Determine the [x, y] coordinate at the center of the cell enclosing the given text.  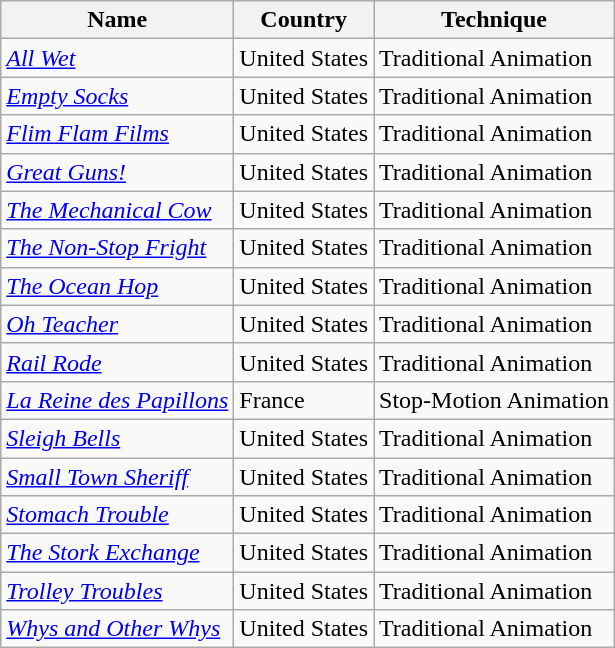
Flim Flam Films [118, 134]
Stomach Trouble [118, 515]
Name [118, 20]
The Stork Exchange [118, 553]
The Ocean Hop [118, 286]
La Reine des Papillons [118, 400]
Empty Socks [118, 96]
The Non-Stop Fright [118, 248]
Stop-Motion Animation [494, 400]
Technique [494, 20]
Sleigh Bells [118, 438]
France [304, 400]
All Wet [118, 58]
Rail Rode [118, 362]
Country [304, 20]
Oh Teacher [118, 324]
Great Guns! [118, 172]
Small Town Sheriff [118, 477]
Whys and Other Whys [118, 629]
The Mechanical Cow [118, 210]
Trolley Troubles [118, 591]
